Determine the [x, y] coordinate at the center of the cell enclosing the given text.  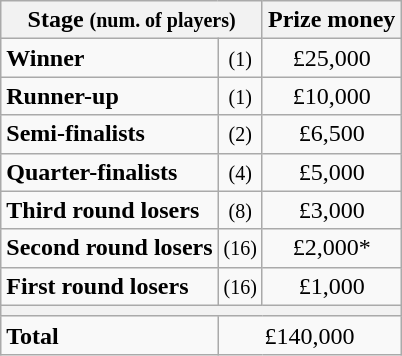
Second round losers [110, 248]
£25,000 [331, 58]
(2) [240, 134]
£5,000 [331, 172]
Stage (num. of players) [132, 20]
£2,000* [331, 248]
£6,500 [331, 134]
£1,000 [331, 286]
Runner-up [110, 96]
£10,000 [331, 96]
Third round losers [110, 210]
First round losers [110, 286]
Quarter-finalists [110, 172]
Total [110, 335]
(4) [240, 172]
Winner [110, 58]
Semi-finalists [110, 134]
(8) [240, 210]
£140,000 [310, 335]
Prize money [331, 20]
£3,000 [331, 210]
